Find where the given text appears and provide that cell's center as (X, Y) coordinate. 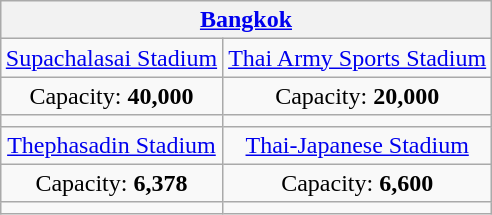
Supachalasai Stadium (111, 58)
Capacity: 40,000 (111, 96)
Capacity: 6,600 (358, 183)
Capacity: 20,000 (358, 96)
Thephasadin Stadium (111, 145)
Thai Army Sports Stadium (358, 58)
Bangkok (246, 20)
Thai-Japanese Stadium (358, 145)
Capacity: 6,378 (111, 183)
